Locate the cell with the specified text and output its [x, y] center coordinate. 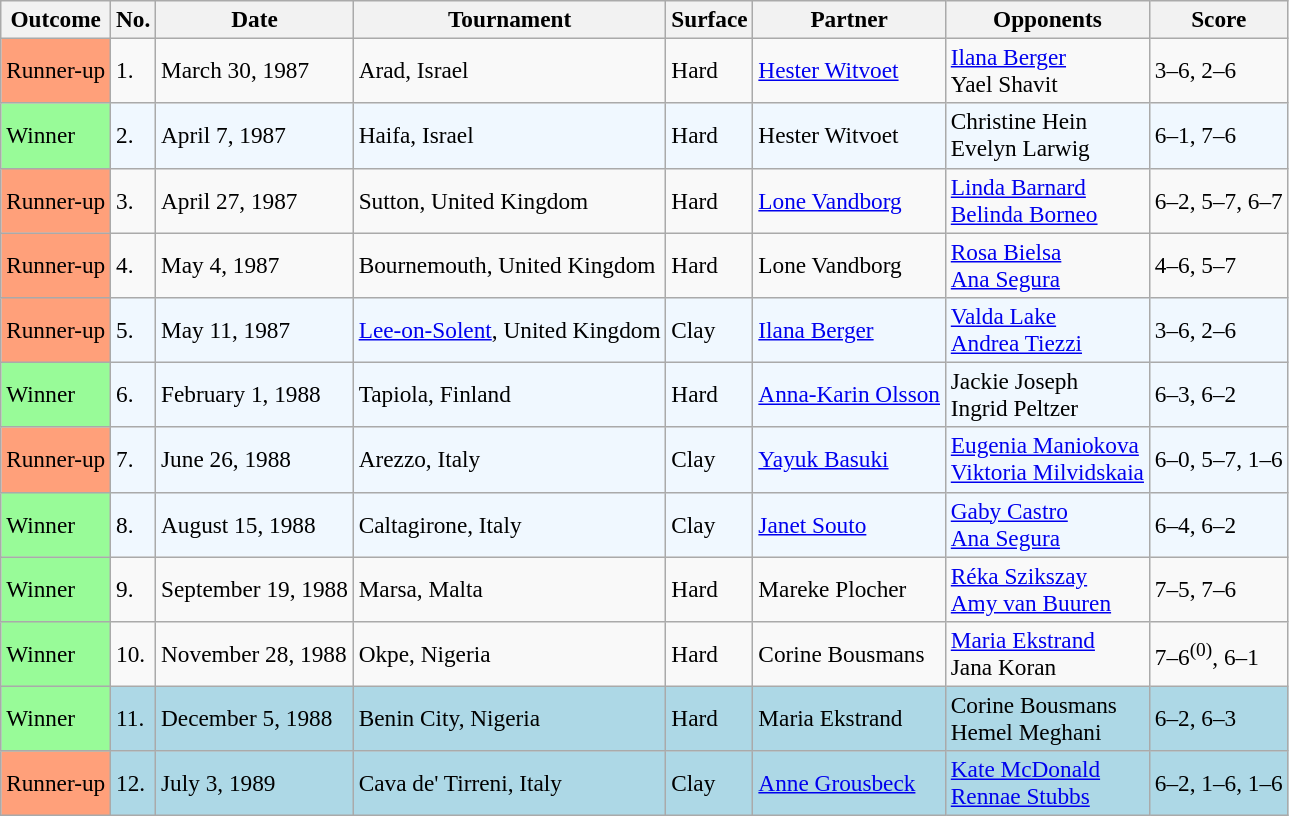
12. [134, 784]
Gaby Castro Ana Segura [1047, 524]
Haifa, Israel [510, 136]
Ilana Berger [849, 330]
6–3, 6–2 [1218, 394]
4. [134, 264]
1. [134, 70]
Surface [710, 19]
6–2, 6–3 [1218, 718]
March 30, 1987 [255, 70]
6–0, 5–7, 1–6 [1218, 460]
April 7, 1987 [255, 136]
Yayuk Basuki [849, 460]
Janet Souto [849, 524]
2. [134, 136]
11. [134, 718]
Eugenia Maniokova Viktoria Milvidskaia [1047, 460]
3. [134, 200]
Ilana Berger Yael Shavit [1047, 70]
July 3, 1989 [255, 784]
Maria Ekstrand [849, 718]
8. [134, 524]
Anne Grousbeck [849, 784]
Linda Barnard Belinda Borneo [1047, 200]
Mareke Plocher [849, 588]
4–6, 5–7 [1218, 264]
Date [255, 19]
September 19, 1988 [255, 588]
May 4, 1987 [255, 264]
Caltagirone, Italy [510, 524]
No. [134, 19]
Arezzo, Italy [510, 460]
6–2, 5–7, 6–7 [1218, 200]
7. [134, 460]
Corine Bousmans [849, 654]
December 5, 1988 [255, 718]
5. [134, 330]
February 1, 1988 [255, 394]
Sutton, United Kingdom [510, 200]
Kate McDonald Rennae Stubbs [1047, 784]
7–6(0), 6–1 [1218, 654]
Christine Hein Evelyn Larwig [1047, 136]
6–2, 1–6, 1–6 [1218, 784]
10. [134, 654]
6–1, 7–6 [1218, 136]
Valda Lake Andrea Tiezzi [1047, 330]
Score [1218, 19]
Lee-on-Solent, United Kingdom [510, 330]
Jackie Joseph Ingrid Peltzer [1047, 394]
Maria Ekstrand Jana Koran [1047, 654]
August 15, 1988 [255, 524]
June 26, 1988 [255, 460]
Cava de' Tirreni, Italy [510, 784]
May 11, 1987 [255, 330]
Outcome [56, 19]
Réka Szikszay Amy van Buuren [1047, 588]
Tournament [510, 19]
Marsa, Malta [510, 588]
6–4, 6–2 [1218, 524]
Opponents [1047, 19]
Anna-Karin Olsson [849, 394]
Okpe, Nigeria [510, 654]
November 28, 1988 [255, 654]
Corine Bousmans Hemel Meghani [1047, 718]
Benin City, Nigeria [510, 718]
Bournemouth, United Kingdom [510, 264]
April 27, 1987 [255, 200]
Arad, Israel [510, 70]
9. [134, 588]
Partner [849, 19]
Rosa Bielsa Ana Segura [1047, 264]
7–5, 7–6 [1218, 588]
6. [134, 394]
Tapiola, Finland [510, 394]
